For the text-containing cell, return its midpoint in [X, Y] coordinate format. 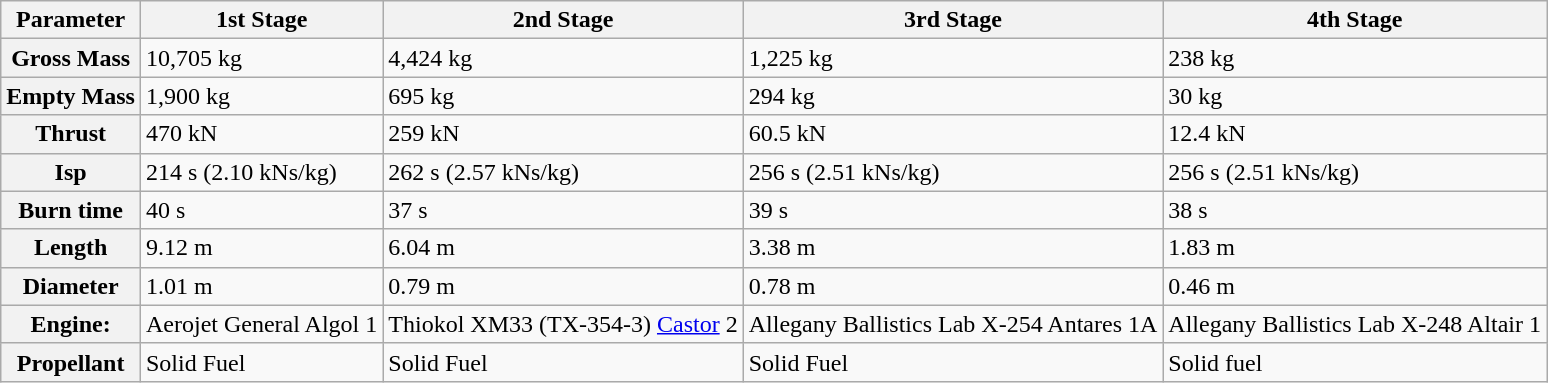
3rd Stage [953, 20]
1,900 kg [261, 96]
37 s [563, 210]
Solid fuel [1355, 362]
Gross Mass [71, 58]
12.4 kN [1355, 134]
262 s (2.57 kNs/kg) [563, 172]
10,705 kg [261, 58]
60.5 kN [953, 134]
6.04 m [563, 248]
1.01 m [261, 286]
Thrust [71, 134]
1st Stage [261, 20]
Allegany Ballistics Lab X-254 Antares 1A [953, 324]
Length [71, 248]
259 kN [563, 134]
Engine: [71, 324]
4th Stage [1355, 20]
0.78 m [953, 286]
Propellant [71, 362]
Thiokol XM33 (TX-354-3) Castor 2 [563, 324]
238 kg [1355, 58]
214 s (2.10 kNs/kg) [261, 172]
0.46 m [1355, 286]
Parameter [71, 20]
38 s [1355, 210]
40 s [261, 210]
Aerojet General Algol 1 [261, 324]
Diameter [71, 286]
3.38 m [953, 248]
695 kg [563, 96]
9.12 m [261, 248]
2nd Stage [563, 20]
Isp [71, 172]
0.79 m [563, 286]
Allegany Ballistics Lab X-248 Altair 1 [1355, 324]
294 kg [953, 96]
4,424 kg [563, 58]
1,225 kg [953, 58]
470 kN [261, 134]
1.83 m [1355, 248]
Burn time [71, 210]
39 s [953, 210]
Empty Mass [71, 96]
30 kg [1355, 96]
